Locate the cell with the specified text and output its [x, y] center coordinate. 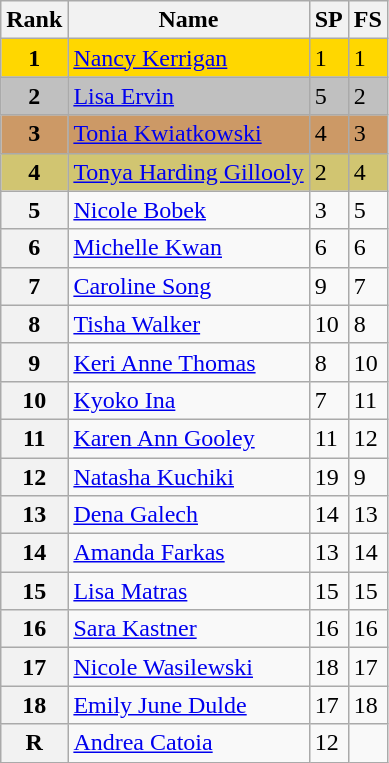
Nicole Bobek [188, 210]
Kyoko Ina [188, 400]
19 [328, 477]
SP [328, 20]
R [34, 743]
FS [368, 20]
Sara Kastner [188, 629]
Lisa Matras [188, 591]
Nancy Kerrigan [188, 58]
Rank [34, 20]
Michelle Kwan [188, 248]
Karen Ann Gooley [188, 438]
Keri Anne Thomas [188, 362]
Tonya Harding Gillooly [188, 172]
Andrea Catoia [188, 743]
Lisa Ervin [188, 96]
Name [188, 20]
Caroline Song [188, 286]
Amanda Farkas [188, 553]
Nicole Wasilewski [188, 667]
Dena Galech [188, 515]
Emily June Dulde [188, 705]
Natasha Kuchiki [188, 477]
Tisha Walker [188, 324]
Tonia Kwiatkowski [188, 134]
